For the text-containing cell, return its midpoint in [X, Y] coordinate format. 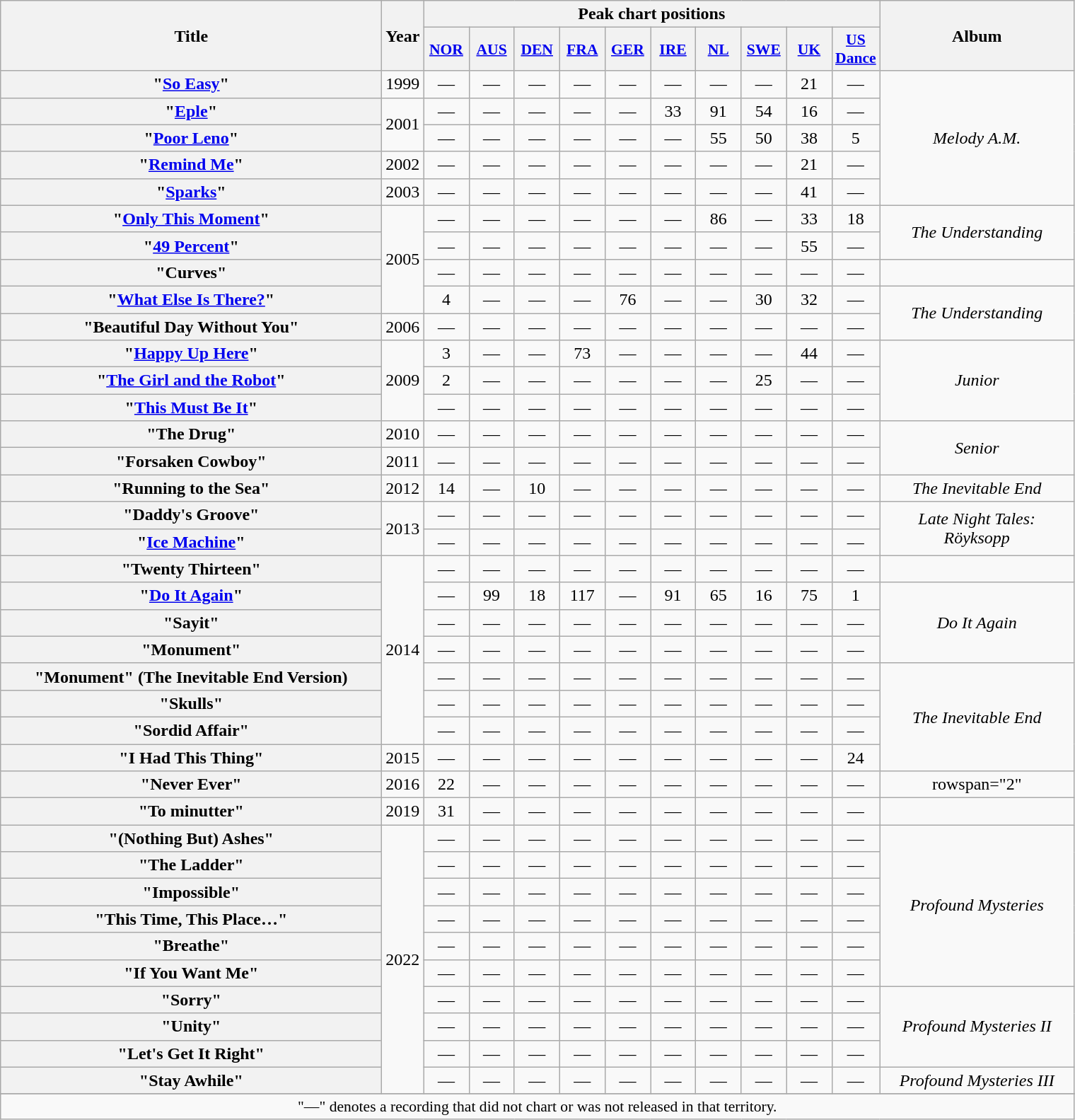
86 [719, 219]
2010 [403, 434]
Late Night Tales: Röyksopp [977, 529]
"Breathe" [191, 946]
"Sorry" [191, 1000]
rowspan="2" [977, 785]
25 [764, 381]
76 [627, 299]
DEN [537, 50]
2002 [403, 165]
"49 Percent" [191, 246]
2001 [403, 125]
24 [856, 758]
2009 [403, 381]
"The Girl and the Robot" [191, 381]
GER [627, 50]
32 [809, 299]
73 [582, 354]
AUS [492, 50]
"Skulls" [191, 703]
117 [582, 596]
"The Ladder" [191, 865]
"Forsaken Cowboy" [191, 461]
2005 [403, 259]
30 [764, 299]
22 [446, 785]
2003 [403, 192]
54 [764, 111]
Profound Mysteries III [977, 1080]
Title [191, 35]
"Impossible" [191, 892]
65 [719, 596]
"Monument" [191, 650]
US Dance [856, 50]
5 [856, 138]
"Ice Machine" [191, 542]
"To minutter" [191, 812]
44 [809, 354]
"The Drug" [191, 434]
50 [764, 138]
"Unity" [191, 1027]
2016 [403, 785]
2015 [403, 758]
Senior [977, 448]
2022 [403, 959]
1 [856, 596]
"If You Want Me" [191, 973]
"Only This Moment" [191, 219]
"Sordid Affair" [191, 730]
41 [809, 192]
Melody A.M. [977, 138]
NL [719, 50]
99 [492, 596]
14 [446, 488]
"Curves" [191, 272]
38 [809, 138]
1999 [403, 84]
"Twenty Thirteen" [191, 569]
"Sparks" [191, 192]
2012 [403, 488]
IRE [673, 50]
"Running to the Sea" [191, 488]
Profound Mysteries II [977, 1027]
"Poor Leno" [191, 138]
4 [446, 299]
"Happy Up Here" [191, 354]
Peak chart positions [652, 14]
2013 [403, 529]
"Stay Awhile" [191, 1080]
"Never Ever" [191, 785]
"This Time, This Place…" [191, 919]
"Eple" [191, 111]
Profound Mysteries [977, 906]
"(Nothing But) Ashes" [191, 838]
"I Had This Thing" [191, 758]
"Monument" (The Inevitable End Version) [191, 676]
Junior [977, 381]
"Do It Again" [191, 596]
2014 [403, 650]
2019 [403, 812]
"Beautiful Day Without You" [191, 326]
10 [537, 488]
2011 [403, 461]
31 [446, 812]
FRA [582, 50]
"—" denotes a recording that did not chart or was not released in that territory. [537, 1107]
"So Easy" [191, 84]
"Let's Get It Right" [191, 1053]
75 [809, 596]
Year [403, 35]
Do It Again [977, 623]
Album [977, 35]
"What Else Is There?" [191, 299]
2 [446, 381]
"Daddy's Groove" [191, 515]
3 [446, 354]
UK [809, 50]
"Remind Me" [191, 165]
2006 [403, 326]
"Sayit" [191, 623]
"This Must Be It" [191, 408]
NOR [446, 50]
SWE [764, 50]
